Capture the cell that displays the provided text and extract its [x, y] central coordinate. 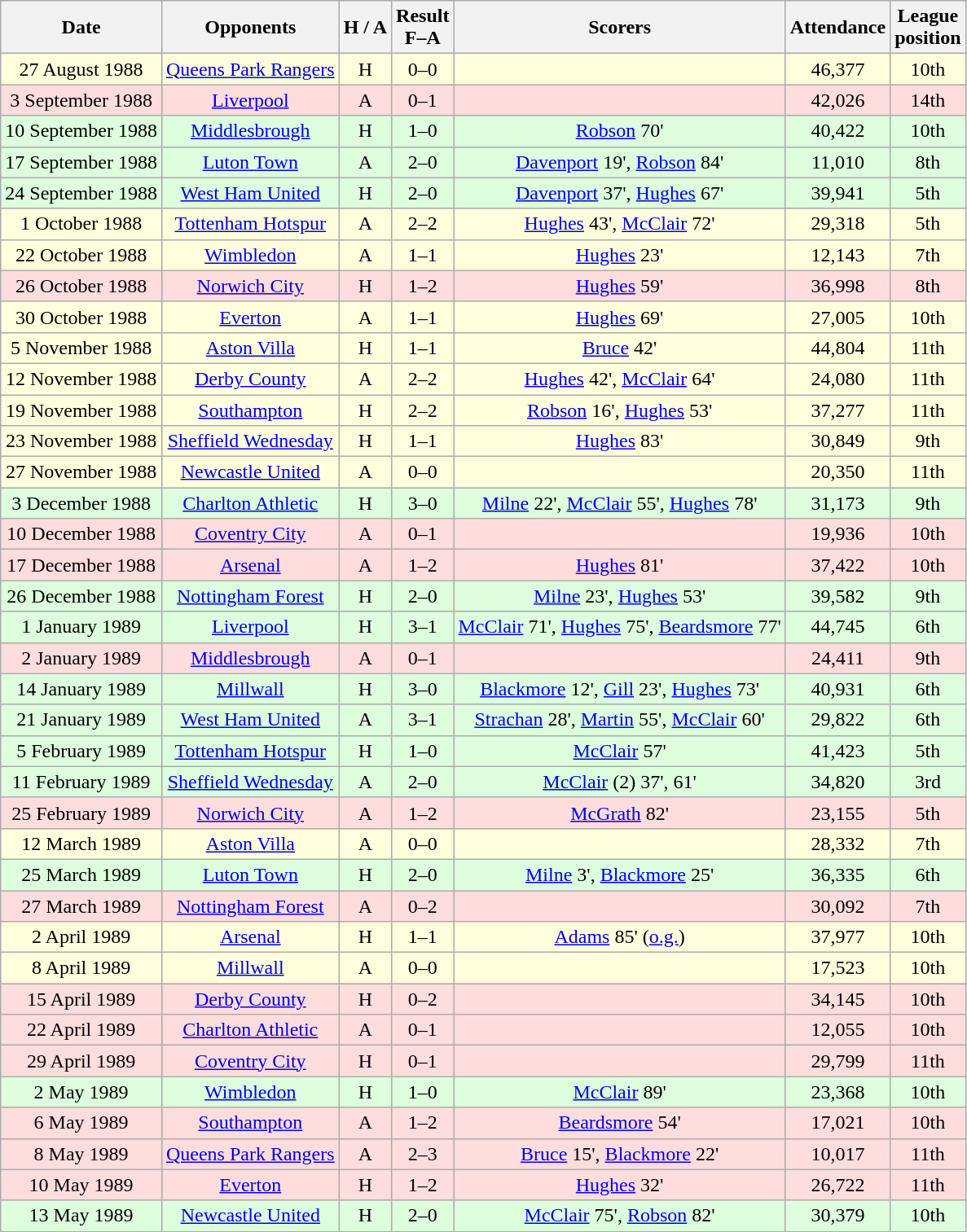
5 November 1988 [81, 348]
5 February 1989 [81, 751]
29,799 [837, 1061]
Robson 16', Hughes 53' [619, 410]
25 February 1989 [81, 813]
Bruce 42' [619, 348]
29,822 [837, 720]
12 November 1988 [81, 379]
1 January 1989 [81, 627]
Hughes 59' [619, 286]
Date [81, 28]
25 March 1989 [81, 875]
36,335 [837, 875]
2 May 1989 [81, 1092]
29,318 [837, 224]
19,936 [837, 534]
17 September 1988 [81, 162]
Davenport 37', Hughes 67' [619, 193]
2–3 [423, 1154]
26 December 1988 [81, 596]
44,745 [837, 627]
39,941 [837, 193]
23,368 [837, 1092]
37,422 [837, 565]
31,173 [837, 503]
8 April 1989 [81, 968]
Opponents [250, 28]
36,998 [837, 286]
34,145 [837, 999]
24,411 [837, 658]
10 May 1989 [81, 1185]
2 January 1989 [81, 658]
39,582 [837, 596]
Blackmore 12', Gill 23', Hughes 73' [619, 689]
Hughes 69' [619, 317]
McClair 57' [619, 751]
Milne 23', Hughes 53' [619, 596]
28,332 [837, 844]
13 May 1989 [81, 1216]
26,722 [837, 1185]
12,055 [837, 1030]
Leagueposition [928, 28]
42,026 [837, 100]
3 September 1988 [81, 100]
12 March 1989 [81, 844]
22 April 1989 [81, 1030]
3 December 1988 [81, 503]
40,931 [837, 689]
3rd [928, 782]
10 December 1988 [81, 534]
Strachan 28', Martin 55', McClair 60' [619, 720]
29 April 1989 [81, 1061]
Hughes 32' [619, 1185]
23,155 [837, 813]
17,523 [837, 968]
McClair 89' [619, 1092]
22 October 1988 [81, 255]
30,849 [837, 441]
Hughes 83' [619, 441]
10 September 1988 [81, 131]
Milne 3', Blackmore 25' [619, 875]
24 September 1988 [81, 193]
Davenport 19', Robson 84' [619, 162]
Adams 85' (o.g.) [619, 937]
17,021 [837, 1123]
20,350 [837, 472]
21 January 1989 [81, 720]
Bruce 15', Blackmore 22' [619, 1154]
30,092 [837, 906]
Hughes 23' [619, 255]
23 November 1988 [81, 441]
37,277 [837, 410]
Milne 22', McClair 55', Hughes 78' [619, 503]
27 August 1988 [81, 69]
26 October 1988 [81, 286]
2 April 1989 [81, 937]
ResultF–A [423, 28]
30 October 1988 [81, 317]
27 November 1988 [81, 472]
Robson 70' [619, 131]
Hughes 81' [619, 565]
Beardsmore 54' [619, 1123]
McClair 75', Robson 82' [619, 1216]
44,804 [837, 348]
8 May 1989 [81, 1154]
11,010 [837, 162]
15 April 1989 [81, 999]
6 May 1989 [81, 1123]
46,377 [837, 69]
37,977 [837, 937]
H / A [365, 28]
12,143 [837, 255]
24,080 [837, 379]
19 November 1988 [81, 410]
30,379 [837, 1216]
Scorers [619, 28]
14 January 1989 [81, 689]
Hughes 42', McClair 64' [619, 379]
McClair (2) 37', 61' [619, 782]
Attendance [837, 28]
40,422 [837, 131]
27 March 1989 [81, 906]
McGrath 82' [619, 813]
McClair 71', Hughes 75', Beardsmore 77' [619, 627]
10,017 [837, 1154]
1 October 1988 [81, 224]
14th [928, 100]
17 December 1988 [81, 565]
34,820 [837, 782]
41,423 [837, 751]
11 February 1989 [81, 782]
27,005 [837, 317]
Hughes 43', McClair 72' [619, 224]
